Return [x, y] of the center of cell containing provided text 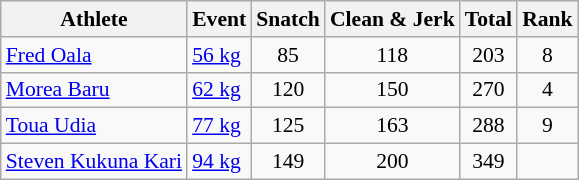
94 kg [219, 162]
349 [488, 162]
Clean & Jerk [392, 19]
163 [392, 126]
118 [392, 55]
150 [392, 90]
8 [548, 55]
Steven Kukuna Kari [94, 162]
149 [288, 162]
Fred Oala [94, 55]
Toua Udia [94, 126]
Snatch [288, 19]
Event [219, 19]
125 [288, 126]
56 kg [219, 55]
Total [488, 19]
Rank [548, 19]
Athlete [94, 19]
Morea Baru [94, 90]
270 [488, 90]
120 [288, 90]
62 kg [219, 90]
85 [288, 55]
4 [548, 90]
77 kg [219, 126]
9 [548, 126]
203 [488, 55]
288 [488, 126]
200 [392, 162]
